Provide the [X, Y] coordinate of the cell's center where the given text is located.  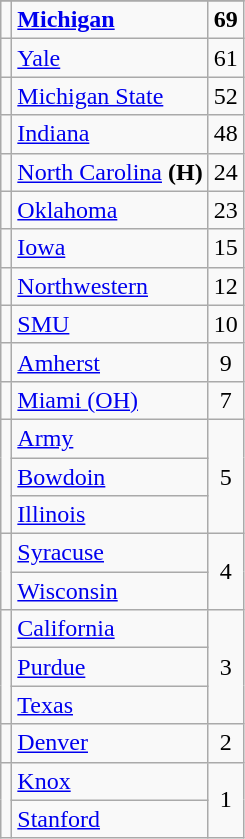
Yale [110, 58]
1 [226, 800]
12 [226, 286]
2 [226, 743]
California [110, 629]
Illinois [110, 515]
Texas [110, 705]
Bowdoin [110, 477]
7 [226, 400]
Northwestern [110, 286]
52 [226, 96]
Stanford [110, 819]
10 [226, 324]
North Carolina (H) [110, 172]
Amherst [110, 362]
15 [226, 248]
Michigan State [110, 96]
Wisconsin [110, 591]
Iowa [110, 248]
Knox [110, 781]
Indiana [110, 134]
SMU [110, 324]
24 [226, 172]
Michigan [110, 20]
Oklahoma [110, 210]
61 [226, 58]
5 [226, 476]
69 [226, 20]
4 [226, 572]
48 [226, 134]
Purdue [110, 667]
23 [226, 210]
Army [110, 438]
9 [226, 362]
Miami (OH) [110, 400]
3 [226, 667]
Syracuse [110, 553]
Denver [110, 743]
